Locate the cell with the specified text and output its (X, Y) center coordinate. 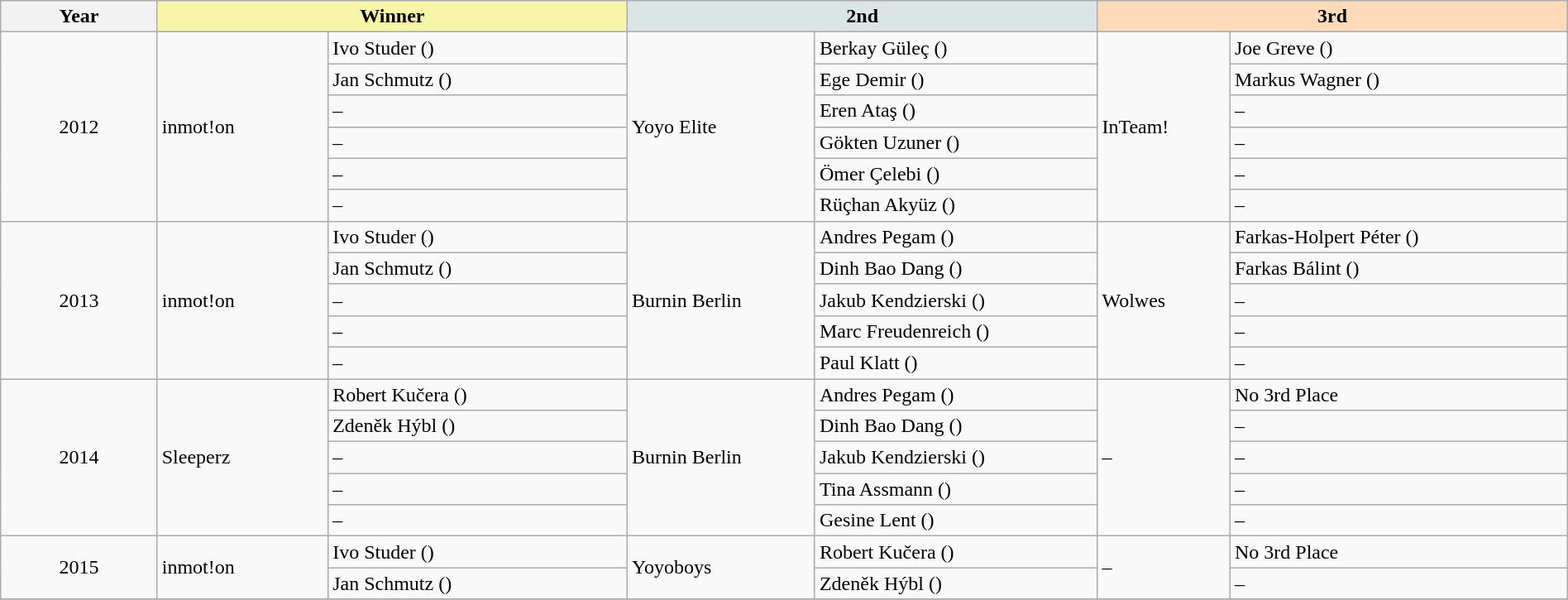
Gökten Uzuner () (956, 142)
Berkay Güleç () (956, 48)
2014 (79, 458)
Ege Demir () (956, 79)
Yoyo Elite (721, 127)
InTeam! (1164, 127)
Wolwes (1164, 300)
Gesine Lent () (956, 521)
Marc Freudenreich () (956, 331)
2015 (79, 568)
Markus Wagner () (1398, 79)
2012 (79, 127)
Eren Ataş () (956, 111)
3rd (1332, 17)
Winner (392, 17)
Ömer Çelebi () (956, 174)
Sleeperz (242, 458)
2nd (863, 17)
Year (79, 17)
Farkas Bálint () (1398, 268)
Farkas-Holpert Péter () (1398, 237)
Paul Klatt () (956, 362)
Rüçhan Akyüz () (956, 205)
2013 (79, 300)
Tina Assmann () (956, 489)
Joe Greve () (1398, 48)
Yoyoboys (721, 568)
